Capture the cell that displays the provided text and extract its [X, Y] central coordinate. 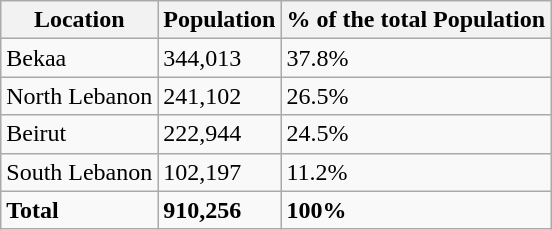
11.2% [416, 172]
% of the total Population [416, 20]
Total [80, 210]
Beirut [80, 134]
102,197 [220, 172]
Location [80, 20]
26.5% [416, 96]
344,013 [220, 58]
100% [416, 210]
24.5% [416, 134]
910,256 [220, 210]
241,102 [220, 96]
Bekaa [80, 58]
Population [220, 20]
222,944 [220, 134]
South Lebanon [80, 172]
37.8% [416, 58]
North Lebanon [80, 96]
